Determine the [x, y] coordinate at the center of the cell enclosing the given text.  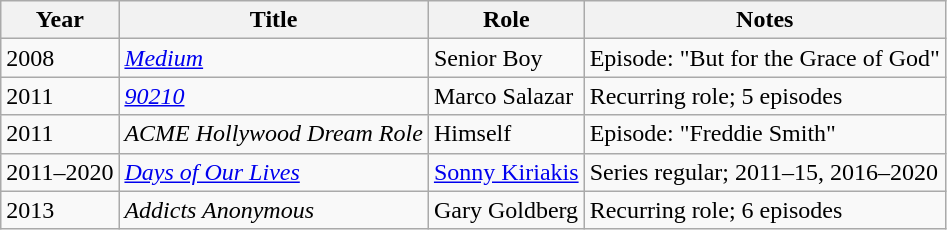
Addicts Anonymous [274, 210]
Days of Our Lives [274, 172]
Himself [506, 134]
2011–2020 [60, 172]
Marco Salazar [506, 96]
2008 [60, 58]
Sonny Kiriakis [506, 172]
Series regular; 2011–15, 2016–2020 [764, 172]
Senior Boy [506, 58]
Episode: "But for the Grace of God" [764, 58]
Recurring role; 6 episodes [764, 210]
Medium [274, 58]
90210 [274, 96]
Episode: "Freddie Smith" [764, 134]
Title [274, 20]
2013 [60, 210]
Notes [764, 20]
Recurring role; 5 episodes [764, 96]
Role [506, 20]
Year [60, 20]
Gary Goldberg [506, 210]
ACME Hollywood Dream Role [274, 134]
